Detect which cell encompasses the target text, then output its (X, Y) center coordinate. 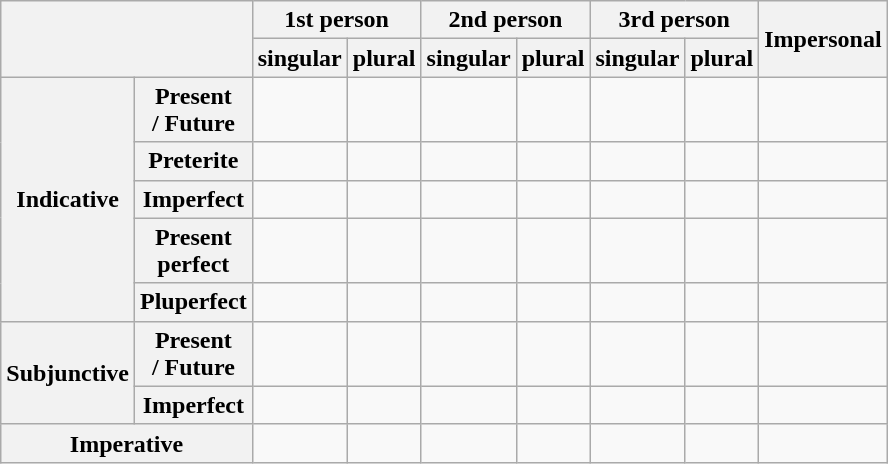
3rd person (674, 20)
Presentperfect (194, 250)
1st person (336, 20)
Imperative (126, 443)
Impersonal (823, 39)
Subjunctive (68, 372)
2nd person (506, 20)
Pluperfect (194, 302)
Preterite (194, 161)
Indicative (68, 199)
